From the cell containing the given text, extract its center point as (x, y) coordinate. 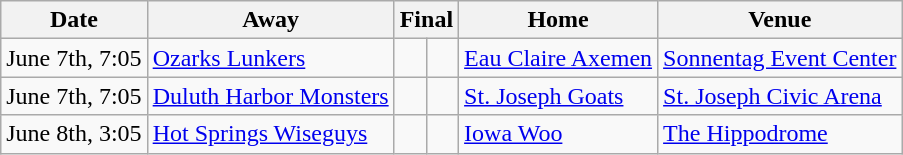
Away (270, 20)
Venue (780, 20)
Iowa Woo (558, 134)
Sonnentag Event Center (780, 58)
Hot Springs Wiseguys (270, 134)
June 8th, 3:05 (74, 134)
Final (426, 20)
Ozarks Lunkers (270, 58)
Home (558, 20)
St. Joseph Civic Arena (780, 96)
Date (74, 20)
St. Joseph Goats (558, 96)
Duluth Harbor Monsters (270, 96)
Eau Claire Axemen (558, 58)
The Hippodrome (780, 134)
